Find where the given text appears and provide that cell's center as [X, Y] coordinate. 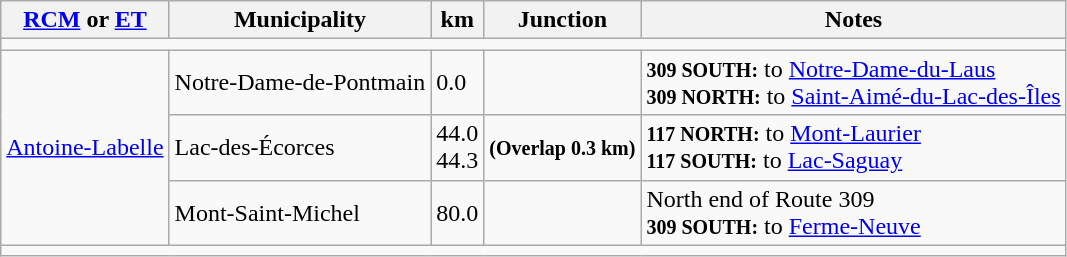
44.0 44.3 [458, 148]
North end of Route 309 309 SOUTH: to Ferme-Neuve [854, 212]
309 SOUTH: to Notre-Dame-du-Laus 309 NORTH: to Saint-Aimé-du-Lac-des-Îles [854, 82]
Mont-Saint-Michel [300, 212]
Antoine-Labelle [85, 148]
RCM or ET [85, 20]
Lac-des-Écorces [300, 148]
km [458, 20]
80.0 [458, 212]
Notes [854, 20]
117 NORTH: to Mont-Laurier 117 SOUTH: to Lac-Saguay [854, 148]
Municipality [300, 20]
Notre-Dame-de-Pontmain [300, 82]
0.0 [458, 82]
Junction [562, 20]
(Overlap 0.3 km) [562, 148]
